Find where the given text appears and provide that cell's center as [x, y] coordinate. 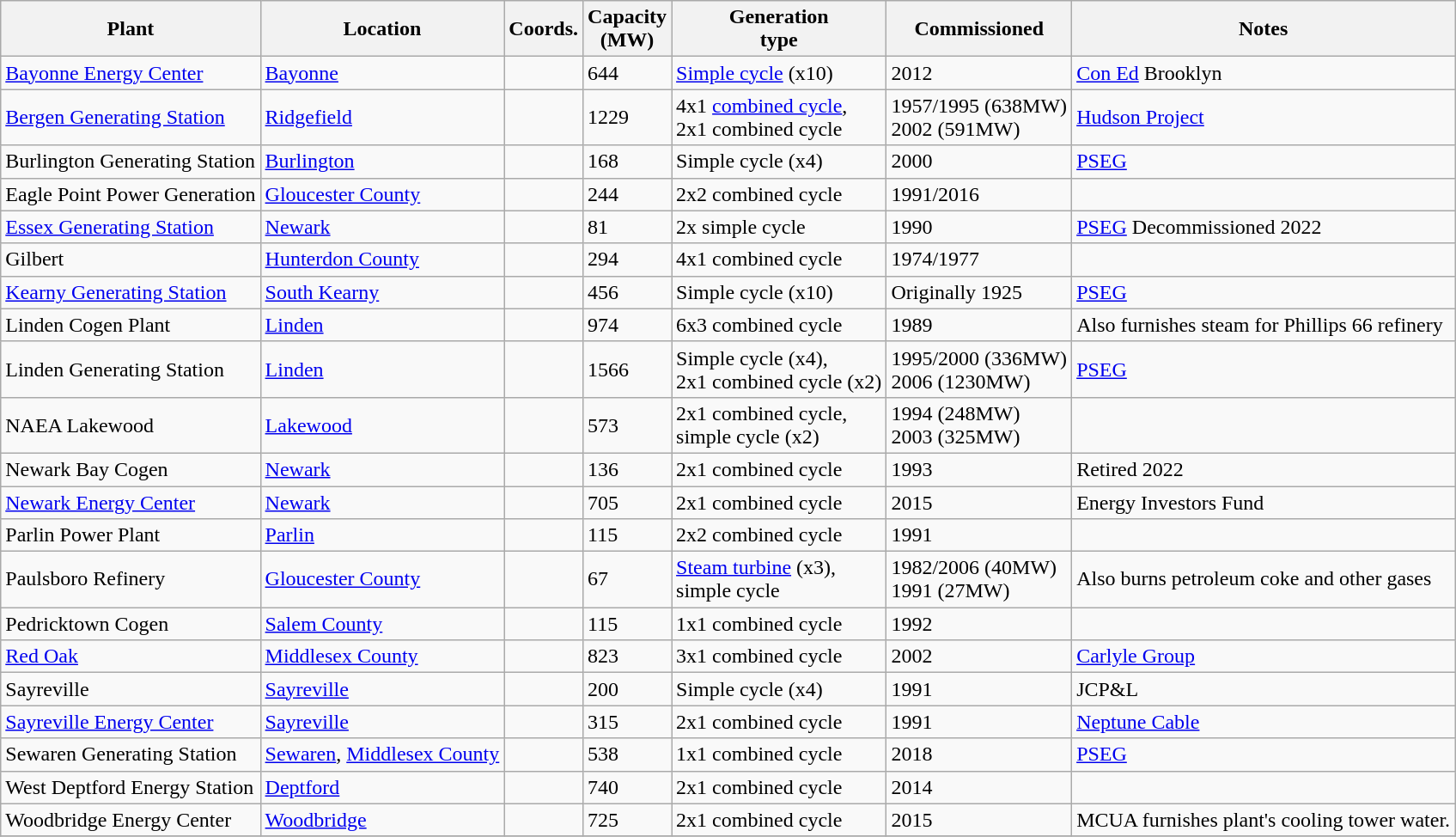
200 [627, 689]
Burlington Generating Station [131, 162]
Salem County [382, 624]
Linden Generating Station [131, 370]
West Deptford Energy Station [131, 787]
1566 [627, 370]
Lakewood [382, 425]
1982/2006 (40MW)1991 (27MW) [979, 579]
Essex Generating Station [131, 227]
294 [627, 260]
2000 [979, 162]
Hudson Project [1264, 117]
Originally 1925 [979, 292]
Linden Cogen Plant [131, 325]
Also burns petroleum coke and other gases [1264, 579]
Notes [1264, 29]
Con Ed Brooklyn [1264, 73]
Sewaren Generating Station [131, 755]
2014 [979, 787]
Newark Energy Center [131, 503]
Location [382, 29]
Burlington [382, 162]
Capacity(MW) [627, 29]
Bayonne [382, 73]
1991/2016 [979, 194]
Also furnishes steam for Phillips 66 refinery [1264, 325]
1990 [979, 227]
1229 [627, 117]
South Kearny [382, 292]
2x1 combined cycle,simple cycle (x2) [779, 425]
1974/1977 [979, 260]
2018 [979, 755]
Energy Investors Fund [1264, 503]
Bergen Generating Station [131, 117]
1989 [979, 325]
Pedricktown Cogen [131, 624]
456 [627, 292]
Woodbridge Energy Center [131, 820]
1957/1995 (638MW)2002 (591MW) [979, 117]
1993 [979, 469]
Woodbridge [382, 820]
Ridgefield [382, 117]
644 [627, 73]
Steam turbine (x3),simple cycle [779, 579]
Sayreville Energy Center [131, 722]
3x1 combined cycle [779, 657]
Commissioned [979, 29]
1994 (248MW)2003 (325MW) [979, 425]
Eagle Point Power Generation [131, 194]
Neptune Cable [1264, 722]
Red Oak [131, 657]
1995/2000 (336MW)2006 (1230MW) [979, 370]
6x3 combined cycle [779, 325]
Middlesex County [382, 657]
Gilbert [131, 260]
823 [627, 657]
244 [627, 194]
NAEA Lakewood [131, 425]
Retired 2022 [1264, 469]
Coords. [544, 29]
4x1 combined cycle [779, 260]
Bayonne Energy Center [131, 73]
136 [627, 469]
Generationtype [779, 29]
2012 [979, 73]
4x1 combined cycle,2x1 combined cycle [779, 117]
Deptford [382, 787]
67 [627, 579]
Carlyle Group [1264, 657]
Parlin [382, 535]
Parlin Power Plant [131, 535]
Paulsboro Refinery [131, 579]
725 [627, 820]
705 [627, 503]
2x simple cycle [779, 227]
Newark Bay Cogen [131, 469]
538 [627, 755]
168 [627, 162]
740 [627, 787]
PSEG Decommissioned 2022 [1264, 227]
JCP&L [1264, 689]
315 [627, 722]
Plant [131, 29]
81 [627, 227]
974 [627, 325]
Hunterdon County [382, 260]
Sewaren, Middlesex County [382, 755]
1992 [979, 624]
MCUA furnishes plant's cooling tower water. [1264, 820]
573 [627, 425]
2002 [979, 657]
Kearny Generating Station [131, 292]
Simple cycle (x4),2x1 combined cycle (x2) [779, 370]
